For the text-containing cell, return its midpoint in [X, Y] coordinate format. 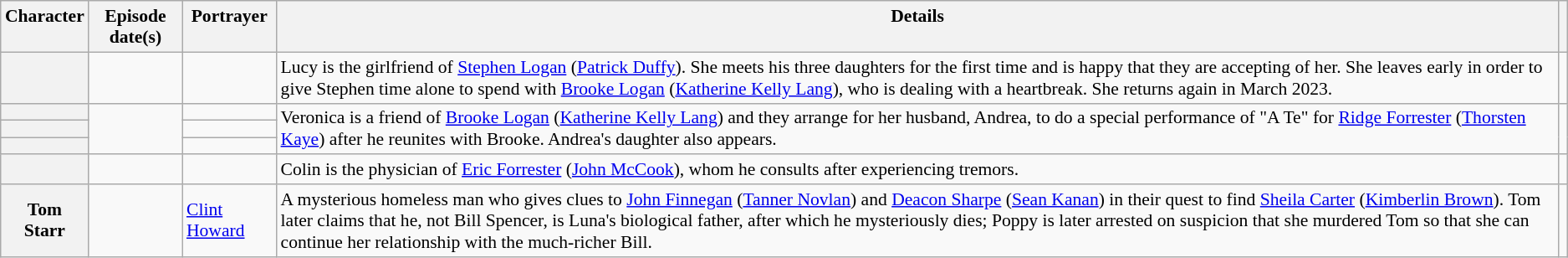
Tom Starr [45, 221]
Episode date(s) [135, 27]
Clint Howard [229, 221]
Colin is the physician of Eric Forrester (John McCook), whom he consults after experiencing tremors. [918, 170]
Portrayer [229, 27]
Character [45, 27]
Details [918, 27]
